Find where the given text appears and provide that cell's center as [x, y] coordinate. 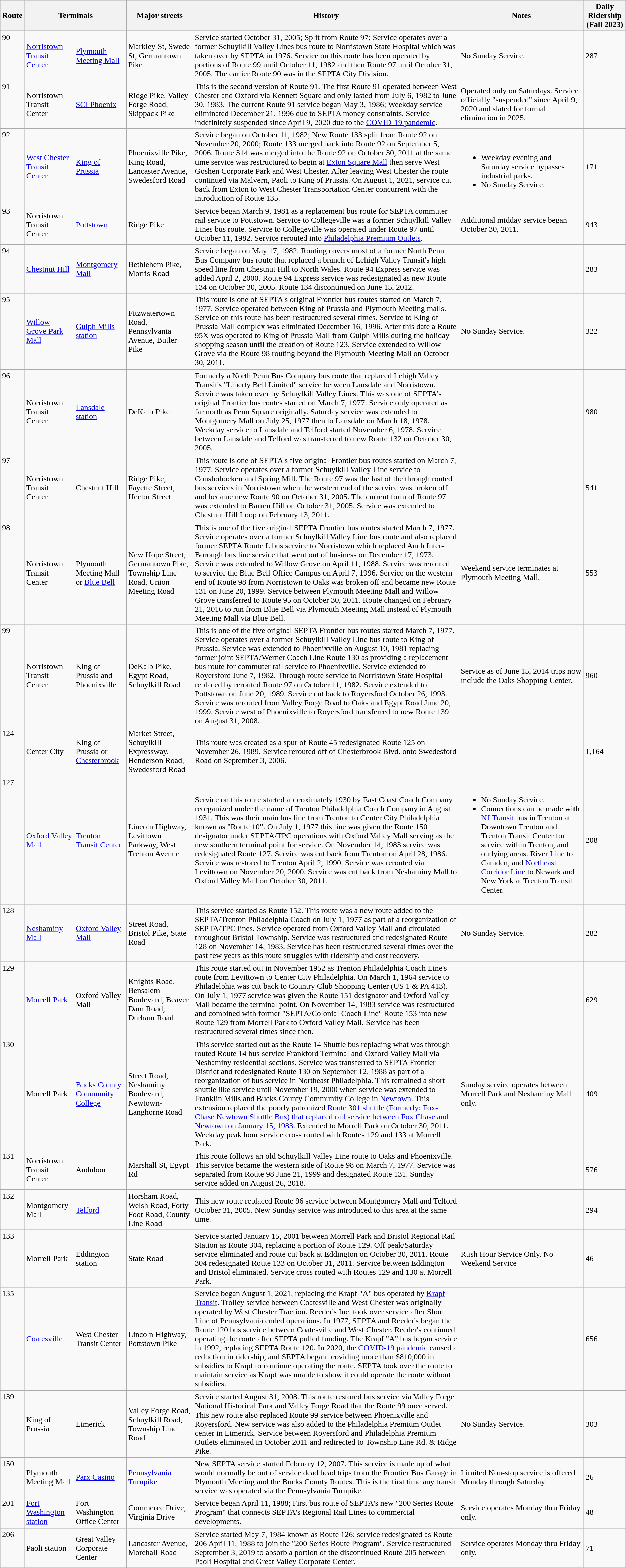
133 [12, 1259]
48 [605, 1512]
Street Road, Bristol Pike, State Road [160, 933]
Terminals [76, 16]
Parx Casino [100, 1477]
409 [605, 1094]
Daily Ridership (Fall 2023) [605, 16]
960 [605, 675]
128 [12, 933]
629 [605, 1000]
Sunday service operates between Morrell Park and Neshaminy Mall only. [522, 1094]
Phoenixville Pike, King Road, Lancaster Avenue, Swedesford Road [160, 167]
150 [12, 1477]
Lansdale station [100, 412]
Willow Grove Park Mall [49, 331]
98 [12, 572]
Plymouth Meeting Mall or Blue Bell [100, 572]
171 [605, 167]
287 [605, 56]
90 [12, 56]
Market Street, Schuylkill Expressway, Henderson Road, Swedesford Road [160, 751]
139 [12, 1424]
127 [12, 840]
282 [605, 933]
State Road [160, 1259]
124 [12, 751]
95 [12, 331]
History [326, 16]
Coatesville [49, 1339]
Weekday evening and Saturday service bypasses industrial parks.No Sunday Service. [522, 167]
541 [605, 488]
Great Valley Corporate Center [100, 1548]
283 [605, 269]
Pottstown [100, 225]
New Hope Street, Germantown Pike, Township Line Road, Union Meeting Road [160, 572]
Trenton Transit Center [100, 840]
DeKalb Pike, Egypt Road, Schuylkill Road [160, 675]
980 [605, 412]
94 [12, 269]
1,164 [605, 751]
King of Prussia or Chesterbrook [100, 751]
Fort Washington station [49, 1512]
99 [12, 675]
Paoli station [49, 1548]
131 [12, 1170]
943 [605, 225]
303 [605, 1424]
Street Road, Neshaminy Boulevard, Newtown-Langhorne Road [160, 1094]
Rush Hour Service Only. No Weekend Service [522, 1259]
Bethlehem Pike, Morris Road [160, 269]
576 [605, 1170]
553 [605, 572]
Notes [522, 16]
Bucks County Community College [100, 1094]
96 [12, 412]
Lancaster Avenue, Morehall Road [160, 1548]
Fitzwatertown Road, Pennsylvania Avenue, Butler Pike [160, 331]
Operated only on Saturdays. Service officially "suspended" since April 9, 2020 and slated for formal elimination in 2025. [522, 104]
Limerick [100, 1424]
93 [12, 225]
Ridge Pike, Valley Forge Road, Skippack Pike [160, 104]
Audubon [100, 1170]
Marshall St, Egypt Rd [160, 1170]
206 [12, 1548]
Gulph Mills station [100, 331]
Markley St, Swede St, Germantown Pike [160, 56]
Service as of June 15, 2014 trips now include the Oaks Shopping Center. [522, 675]
208 [605, 840]
DeKalb Pike [160, 412]
Major streets [160, 16]
Weekend service terminates at Plymouth Meeting Mall. [522, 572]
322 [605, 331]
Lincoln Highway, Pottstown Pike [160, 1339]
26 [605, 1477]
Route [12, 16]
97 [12, 488]
Additional midday service began October 30, 2011. [522, 225]
46 [605, 1259]
91 [12, 104]
129 [12, 1000]
92 [12, 167]
Commerce Drive, Virginia Drive [160, 1512]
Telford [100, 1210]
Knights Road, Bensalem Boulevard, Beaver Dam Road, Durham Road [160, 1000]
King of Prussia and Phoenixville [100, 675]
Ridge Pike, Fayette Street, Hector Street [160, 488]
Lincoln Highway, Levittown Parkway, West Trenton Avenue [160, 840]
Horsham Road, Welsh Road, Forty Foot Road, County Line Road [160, 1210]
Limited Non-stop service is offered Monday through Saturday [522, 1477]
71 [605, 1548]
Neshaminy Mall [49, 933]
135 [12, 1339]
Ridge Pike [160, 225]
Valley Forge Road, Schuylkill Road, Township Line Road [160, 1424]
130 [12, 1094]
656 [605, 1339]
201 [12, 1512]
Pennsylvania Turnpike [160, 1477]
SCI Phoenix [100, 104]
294 [605, 1210]
Fort Washington Office Center [100, 1512]
132 [12, 1210]
Center City [49, 751]
Eddington station [100, 1259]
